Provide the [X, Y] coordinate of the cell's center where the given text is located.  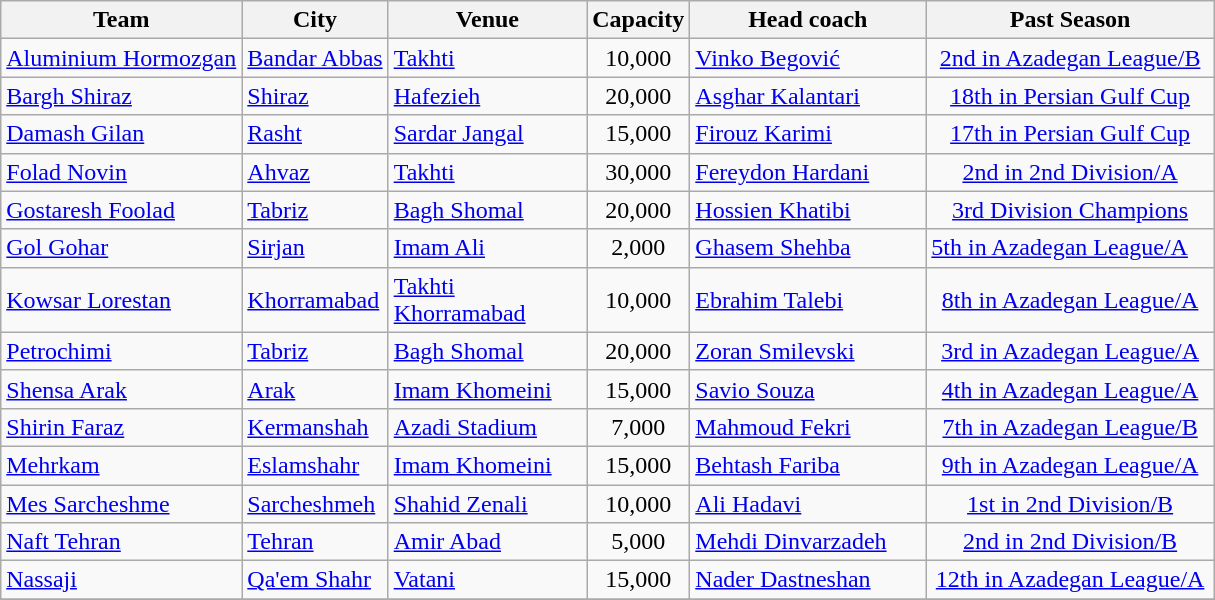
Shahid Zenali [488, 503]
3rd in Azadegan League/A [1070, 351]
Qa'em Shahr [315, 580]
Azadi Stadium [488, 427]
Eslamshahr [315, 465]
Kermanshah [315, 427]
City [315, 20]
Rasht [315, 134]
Mehrkam [122, 465]
Ahvaz [315, 172]
Takhti Khorramabad [488, 300]
Imam Ali [488, 248]
18th in Persian Gulf Cup [1070, 96]
3rd Division Champions [1070, 210]
Team [122, 20]
Zoran Smilevski [808, 351]
Sirjan [315, 248]
Ebrahim Talebi [808, 300]
Nader Dastneshan [808, 580]
9th in Azadegan League/A [1070, 465]
Amir Abad [488, 542]
Vinko Begović [808, 58]
Sardar Jangal [488, 134]
Sarcheshmeh [315, 503]
Khorramabad [315, 300]
Ali Hadavi [808, 503]
Gol Gohar [122, 248]
Petrochimi [122, 351]
17th in Persian Gulf Cup [1070, 134]
Aluminium Hormozgan [122, 58]
8th in Azadegan League/A [1070, 300]
Mes Sarcheshme [122, 503]
Gostaresh Foolad [122, 210]
Past Season [1070, 20]
Folad Novin [122, 172]
Hossien Khatibi [808, 210]
Arak [315, 389]
Hafezieh [488, 96]
Tehran [315, 542]
Venue [488, 20]
Head coach [808, 20]
Fereydon Hardani [808, 172]
12th in Azadegan League/A [1070, 580]
Bargh Shiraz [122, 96]
Shensa Arak [122, 389]
2nd in 2nd Division/B [1070, 542]
5,000 [638, 542]
5th in Azadegan League/A [1070, 248]
1st in 2nd Division/B [1070, 503]
Ghasem Shehba [808, 248]
30,000 [638, 172]
Asghar Kalantari [808, 96]
Damash Gilan [122, 134]
Firouz Karimi [808, 134]
2,000 [638, 248]
Naft Tehran [122, 542]
7,000 [638, 427]
Savio Souza [808, 389]
2nd in Azadegan League/B [1070, 58]
Shirin Faraz [122, 427]
2nd in 2nd Division/A [1070, 172]
7th in Azadegan League/B [1070, 427]
Capacity [638, 20]
Mahmoud Fekri [808, 427]
Shiraz [315, 96]
Kowsar Lorestan [122, 300]
4th in Azadegan League/A [1070, 389]
Mehdi Dinvarzadeh [808, 542]
Behtash Fariba [808, 465]
Vatani [488, 580]
Nassaji [122, 580]
Bandar Abbas [315, 58]
